Return (X, Y) of the center of cell containing provided text 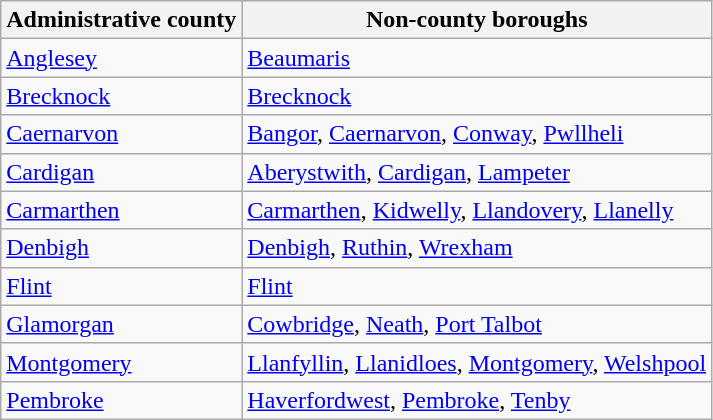
Pembroke (122, 400)
Cowbridge, Neath, Port Talbot (477, 324)
Denbigh (122, 248)
Beaumaris (477, 58)
Haverfordwest, Pembroke, Tenby (477, 400)
Anglesey (122, 58)
Montgomery (122, 362)
Caernarvon (122, 134)
Non-county boroughs (477, 20)
Carmarthen (122, 210)
Bangor, Caernarvon, Conway, Pwllheli (477, 134)
Administrative county (122, 20)
Cardigan (122, 172)
Carmarthen, Kidwelly, Llandovery, Llanelly (477, 210)
Llanfyllin, Llanidloes, Montgomery, Welshpool (477, 362)
Glamorgan (122, 324)
Aberystwith, Cardigan, Lampeter (477, 172)
Denbigh, Ruthin, Wrexham (477, 248)
